Output the [x, y] coordinate of the center of the cell containing the given text.  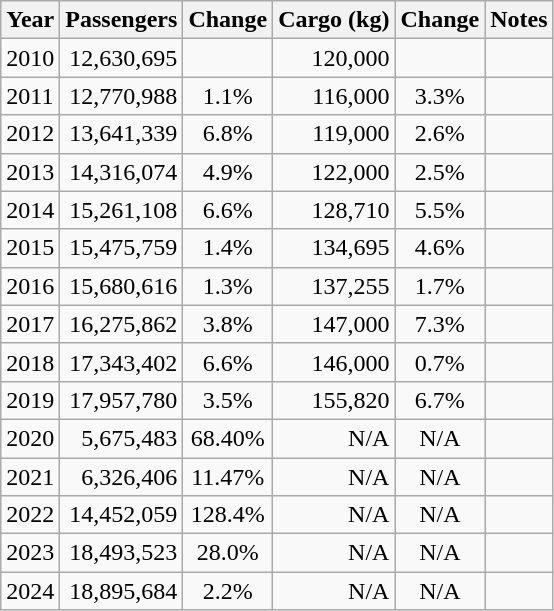
2015 [30, 248]
18,895,684 [122, 591]
14,316,074 [122, 172]
2020 [30, 438]
Cargo (kg) [334, 20]
2013 [30, 172]
122,000 [334, 172]
13,641,339 [122, 134]
68.40% [228, 438]
2024 [30, 591]
15,475,759 [122, 248]
7.3% [440, 324]
3.8% [228, 324]
2010 [30, 58]
2.5% [440, 172]
6.7% [440, 400]
2018 [30, 362]
2014 [30, 210]
16,275,862 [122, 324]
2012 [30, 134]
14,452,059 [122, 515]
4.9% [228, 172]
2011 [30, 96]
3.3% [440, 96]
17,957,780 [122, 400]
147,000 [334, 324]
2022 [30, 515]
Passengers [122, 20]
4.6% [440, 248]
120,000 [334, 58]
128.4% [228, 515]
15,261,108 [122, 210]
146,000 [334, 362]
2017 [30, 324]
134,695 [334, 248]
6.8% [228, 134]
128,710 [334, 210]
0.7% [440, 362]
2023 [30, 553]
137,255 [334, 286]
Notes [519, 20]
1.7% [440, 286]
116,000 [334, 96]
6,326,406 [122, 477]
Year [30, 20]
1.3% [228, 286]
2016 [30, 286]
12,630,695 [122, 58]
15,680,616 [122, 286]
1.4% [228, 248]
5,675,483 [122, 438]
2.6% [440, 134]
28.0% [228, 553]
17,343,402 [122, 362]
3.5% [228, 400]
5.5% [440, 210]
2.2% [228, 591]
18,493,523 [122, 553]
155,820 [334, 400]
119,000 [334, 134]
11.47% [228, 477]
12,770,988 [122, 96]
2019 [30, 400]
2021 [30, 477]
1.1% [228, 96]
